For the text-containing cell, return its midpoint in (X, Y) coordinate format. 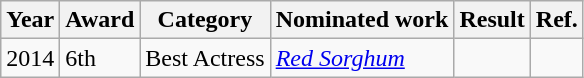
2014 (30, 58)
Red Sorghum (362, 58)
Best Actress (205, 58)
Award (100, 20)
Result (492, 20)
Category (205, 20)
Year (30, 20)
Nominated work (362, 20)
6th (100, 58)
Ref. (556, 20)
